Scan for the cell matching the given text and deliver its [X, Y] coordinate at center. 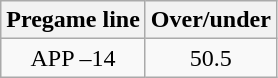
Over/under [210, 20]
50.5 [210, 58]
APP –14 [74, 58]
Pregame line [74, 20]
